Output the (X, Y) coordinate of the center of the cell containing the given text.  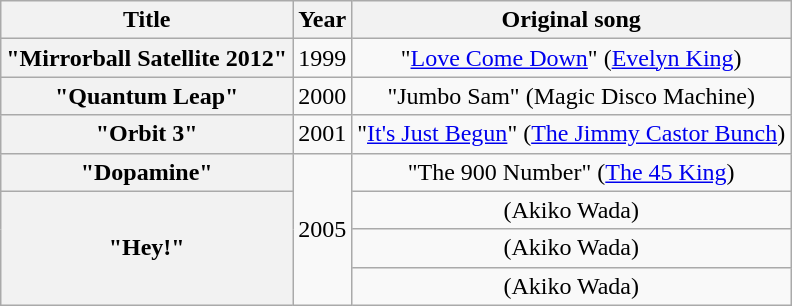
2005 (322, 229)
"Jumbo Sam" (Magic Disco Machine) (572, 96)
Title (147, 20)
"Love Come Down" (Evelyn King) (572, 58)
"The 900 Number" (The 45 King) (572, 172)
"Quantum Leap" (147, 96)
2000 (322, 96)
"It's Just Begun" (The Jimmy Castor Bunch) (572, 134)
"Dopamine" (147, 172)
1999 (322, 58)
"Hey!" (147, 248)
Year (322, 20)
"Orbit 3" (147, 134)
2001 (322, 134)
"Mirrorball Satellite 2012" (147, 58)
Original song (572, 20)
